Return the [X, Y] coordinate for the center point of the cell that contains the specified text.  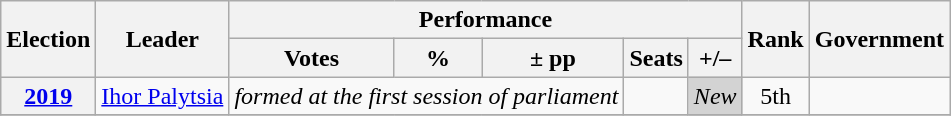
Leader [162, 39]
Seats [656, 58]
5th [776, 96]
Government [879, 39]
Rank [776, 39]
2019 [48, 96]
+/– [715, 58]
Ihor Palytsia [162, 96]
New [715, 96]
± pp [553, 58]
Election [48, 39]
Performance [486, 20]
% [438, 58]
Votes [312, 58]
formed at the first session of parliament [426, 96]
